Capture the cell that displays the provided text and extract its (X, Y) central coordinate. 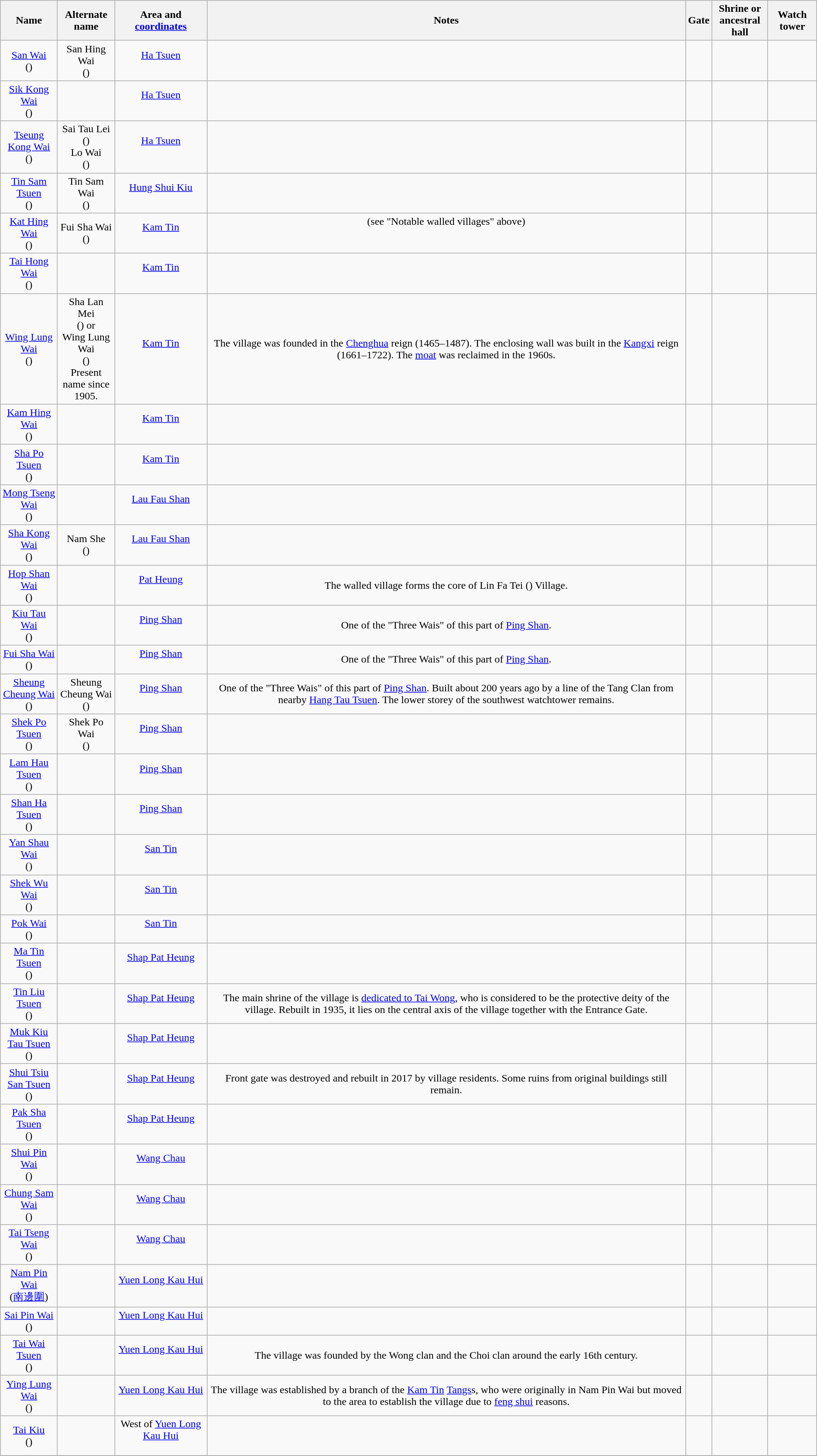
Yan Shau Wai() (29, 855)
Mong Tseng Wai() (29, 505)
San Hing Wai() (86, 61)
Chung Sam Wai() (29, 1205)
Alternate name (86, 21)
Watch tower (792, 21)
Shui Tsiu San Tsuen() (29, 1084)
Lam Hau Tsuen() (29, 774)
Tin Sam Tsuen() (29, 193)
Gate (699, 21)
Shrine orancestral hall (740, 21)
Shek Po Wai() (86, 734)
Ma Tin Tsuen() (29, 963)
Kat Hing Wai() (29, 233)
Nam She() (86, 545)
Area andcoordinates (161, 21)
Tin Liu Tsuen() (29, 1003)
Sai Tau Lei()Lo Wai() (86, 147)
Name (29, 21)
Front gate was destroyed and rebuilt in 2017 by village residents. Some ruins from original buildings still remain. (446, 1084)
The walled village forms the core of Lin Fa Tei () Village. (446, 585)
(see "Notable walled villages" above) (446, 233)
Kiu Tau Wai() (29, 625)
Sik Kong Wai() (29, 101)
The village was founded by the Wong clan and the Choi clan around the early 16th century. (446, 1355)
Hung Shui Kiu (161, 193)
Sai Pin Wai() (29, 1321)
Muk Kiu Tau Tsuen() (29, 1044)
Kam Hing Wai() (29, 424)
Sha Po Tsuen() (29, 464)
San Wai() (29, 61)
Tseung Kong Wai() (29, 147)
Shek Po Tsuen() (29, 734)
Pat Heung (161, 585)
Tai Wai Tsuen() (29, 1355)
Wing Lung Wai() (29, 349)
Sha Lan Mei() orWing Lung Wai()Present name since 1905. (86, 349)
Shek Wu Wai() (29, 895)
Pak Sha Tsuen() (29, 1124)
Nam Pin Wai(南邊圍) (29, 1286)
Notes (446, 21)
Hop Shan Wai() (29, 585)
Sha Kong Wai() (29, 545)
Tai Tseng Wai() (29, 1245)
Shui Pin Wai() (29, 1164)
West of Yuen Long Kau Hui (161, 1435)
Tai Kiu() (29, 1435)
Tin Sam Wai() (86, 193)
Ying Lung Wai() (29, 1395)
Pok Wai() (29, 929)
Shan Ha Tsuen() (29, 814)
Tai Hong Wai() (29, 273)
